Identify which cell holds the provided text, then report its [x, y] central coordinate. 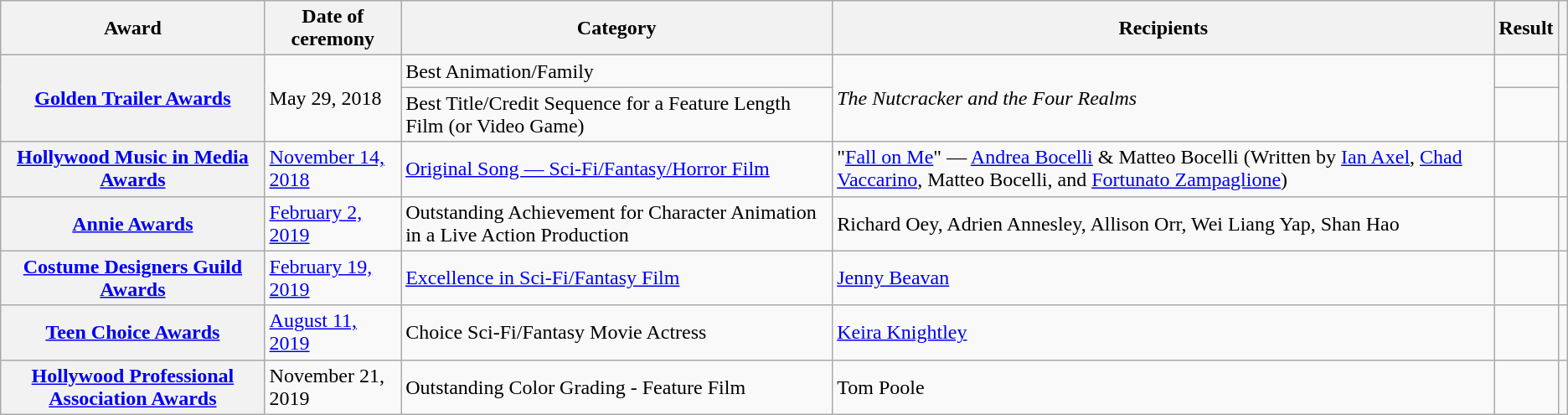
February 19, 2019 [333, 278]
November 21, 2019 [333, 387]
Date of ceremony [333, 29]
Choice Sci-Fi/Fantasy Movie Actress [616, 332]
February 2, 2019 [333, 223]
Jenny Beavan [1163, 278]
Award [132, 29]
Best Title/Credit Sequence for a Feature Length Film (or Video Game) [616, 114]
Costume Designers Guild Awards [132, 278]
The Nutcracker and the Four Realms [1163, 99]
Category [616, 29]
Hollywood Professional Association Awards [132, 387]
August 11, 2019 [333, 332]
Outstanding Achievement for Character Animation in a Live Action Production [616, 223]
Original Song — Sci-Fi/Fantasy/Horror Film [616, 169]
Golden Trailer Awards [132, 99]
Annie Awards [132, 223]
Result [1526, 29]
Excellence in Sci-Fi/Fantasy Film [616, 278]
Tom Poole [1163, 387]
November 14, 2018 [333, 169]
Outstanding Color Grading - Feature Film [616, 387]
Recipients [1163, 29]
Richard Oey, Adrien Annesley, Allison Orr, Wei Liang Yap, Shan Hao [1163, 223]
Teen Choice Awards [132, 332]
"Fall on Me" — Andrea Bocelli & Matteo Bocelli (Written by Ian Axel, Chad Vaccarino, Matteo Bocelli, and Fortunato Zampaglione) [1163, 169]
Best Animation/Family [616, 71]
Hollywood Music in Media Awards [132, 169]
May 29, 2018 [333, 99]
Keira Knightley [1163, 332]
